Return the [X, Y] coordinate for the center point of the cell that contains the specified text.  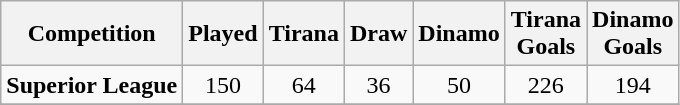
Tirana [304, 34]
36 [378, 85]
Dinamo [459, 34]
Tirana Goals [546, 34]
Played [223, 34]
194 [633, 85]
Dinamo Goals [633, 34]
50 [459, 85]
Competition [92, 34]
64 [304, 85]
Draw [378, 34]
Superior League [92, 85]
150 [223, 85]
226 [546, 85]
